Return the [x, y] coordinate for the center point of the cell that contains the specified text.  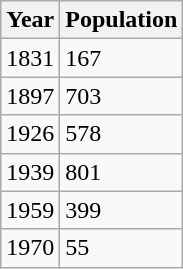
1959 [30, 210]
1897 [30, 96]
167 [122, 58]
578 [122, 134]
703 [122, 96]
1926 [30, 134]
55 [122, 248]
1939 [30, 172]
801 [122, 172]
399 [122, 210]
1970 [30, 248]
1831 [30, 58]
Population [122, 20]
Year [30, 20]
